Pinpoint the cell where the given text exists, returning its [x, y] midpoint coordinate. 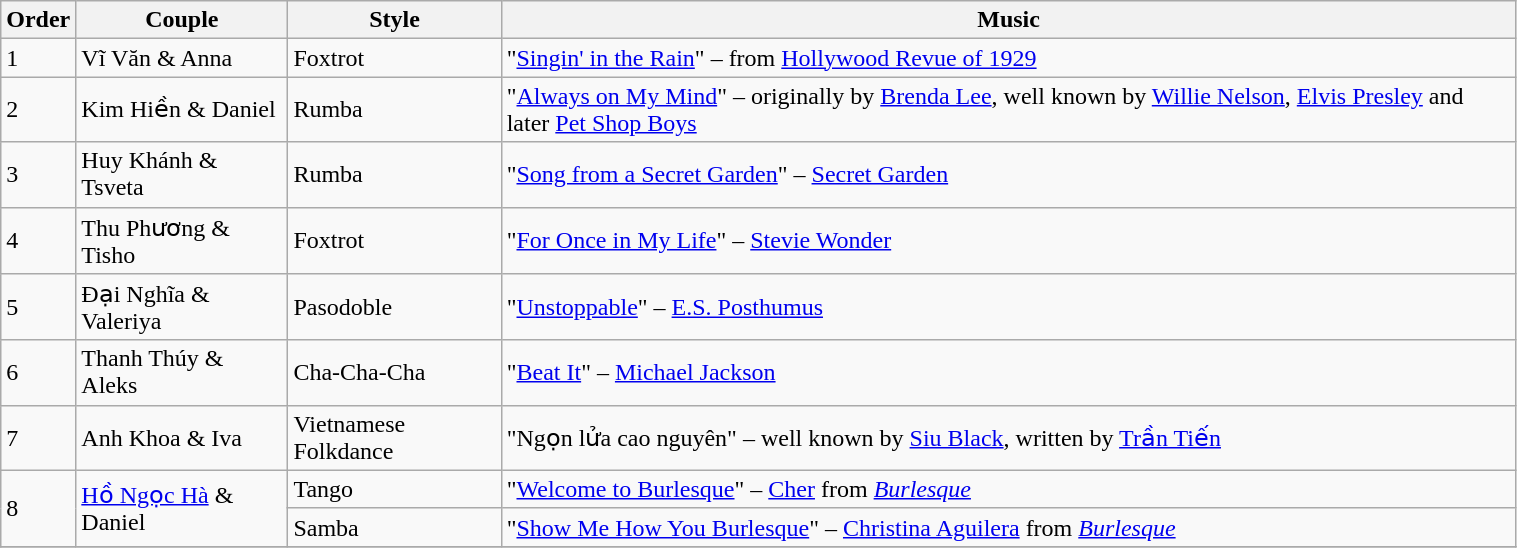
4 [38, 240]
Music [1008, 20]
6 [38, 372]
"Song from a Secret Garden" – Secret Garden [1008, 174]
"Unstoppable" – E.S. Posthumus [1008, 308]
"Show Me How You Burlesque" – Christina Aguilera from Burlesque [1008, 527]
Anh Khoa & Iva [182, 438]
8 [38, 508]
"For Once in My Life" – Stevie Wonder [1008, 240]
3 [38, 174]
Couple [182, 20]
Cha-Cha-Cha [394, 372]
2 [38, 110]
5 [38, 308]
"Beat It" – Michael Jackson [1008, 372]
Thanh Thúy & Aleks [182, 372]
Hồ Ngọc Hà & Daniel [182, 508]
Pasodoble [394, 308]
"Welcome to Burlesque" – Cher from Burlesque [1008, 489]
Samba [394, 527]
"Singin' in the Rain" – from Hollywood Revue of 1929 [1008, 58]
Vĩ Văn & Anna [182, 58]
7 [38, 438]
Kim Hiền & Daniel [182, 110]
Đại Nghĩa & Valeriya [182, 308]
1 [38, 58]
"Ngọn lửa cao nguyên" – well known by Siu Black, written by Trần Tiến [1008, 438]
"Always on My Mind" – originally by Brenda Lee, well known by Willie Nelson, Elvis Presley and later Pet Shop Boys [1008, 110]
Style [394, 20]
Tango [394, 489]
Vietnamese Folkdance [394, 438]
Order [38, 20]
Thu Phương & Tisho [182, 240]
Huy Khánh & Tsveta [182, 174]
